Output the (X, Y) coordinate of the center of the cell containing the given text.  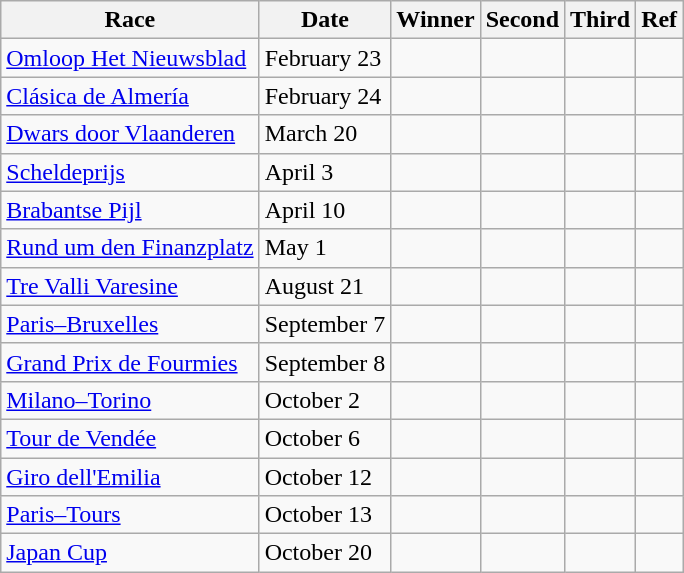
Japan Cup (130, 553)
Date (325, 20)
Race (130, 20)
May 1 (325, 248)
Clásica de Almería (130, 96)
September 7 (325, 324)
October 12 (325, 477)
Milano–Torino (130, 400)
April 10 (325, 210)
October 2 (325, 400)
Scheldeprijs (130, 172)
Brabantse Pijl (130, 210)
Paris–Tours (130, 515)
September 8 (325, 362)
Second (522, 20)
Paris–Bruxelles (130, 324)
October 6 (325, 438)
Tour de Vendée (130, 438)
Omloop Het Nieuwsblad (130, 58)
Ref (660, 20)
April 3 (325, 172)
March 20 (325, 134)
Third (600, 20)
Rund um den Finanzplatz (130, 248)
February 23 (325, 58)
February 24 (325, 96)
Winner (436, 20)
Giro dell'Emilia (130, 477)
Tre Valli Varesine (130, 286)
October 20 (325, 553)
Dwars door Vlaanderen (130, 134)
August 21 (325, 286)
Grand Prix de Fourmies (130, 362)
October 13 (325, 515)
